From the cell containing the given text, extract its center point as [x, y] coordinate. 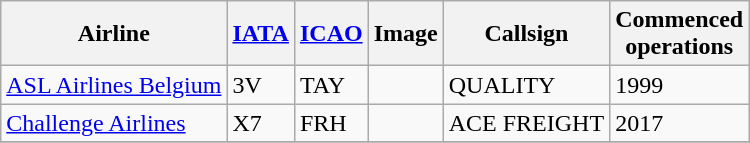
ASL Airlines Belgium [114, 85]
2017 [680, 123]
ACE FREIGHT [526, 123]
ICAO [331, 34]
Airline [114, 34]
Callsign [526, 34]
Challenge Airlines [114, 123]
FRH [331, 123]
Commencedoperations [680, 34]
1999 [680, 85]
QUALITY [526, 85]
X7 [261, 123]
Image [406, 34]
3V [261, 85]
TAY [331, 85]
IATA [261, 34]
